Search for the cell housing the specified text and yield its (x, y) center coordinate. 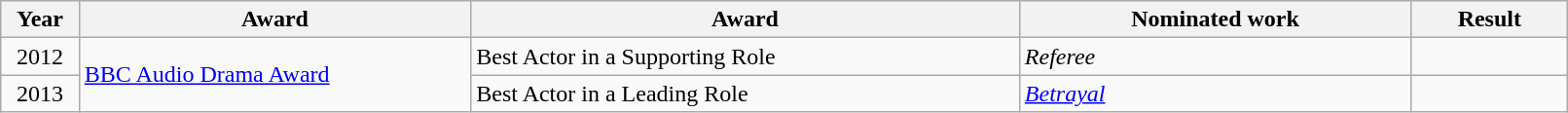
Nominated work (1215, 19)
2012 (40, 56)
BBC Audio Drama Award (274, 75)
Betrayal (1215, 94)
Year (40, 19)
Result (1489, 19)
Referee (1215, 56)
2013 (40, 94)
Best Actor in a Supporting Role (746, 56)
Best Actor in a Leading Role (746, 94)
